Find where the given text appears and provide that cell's center as [x, y] coordinate. 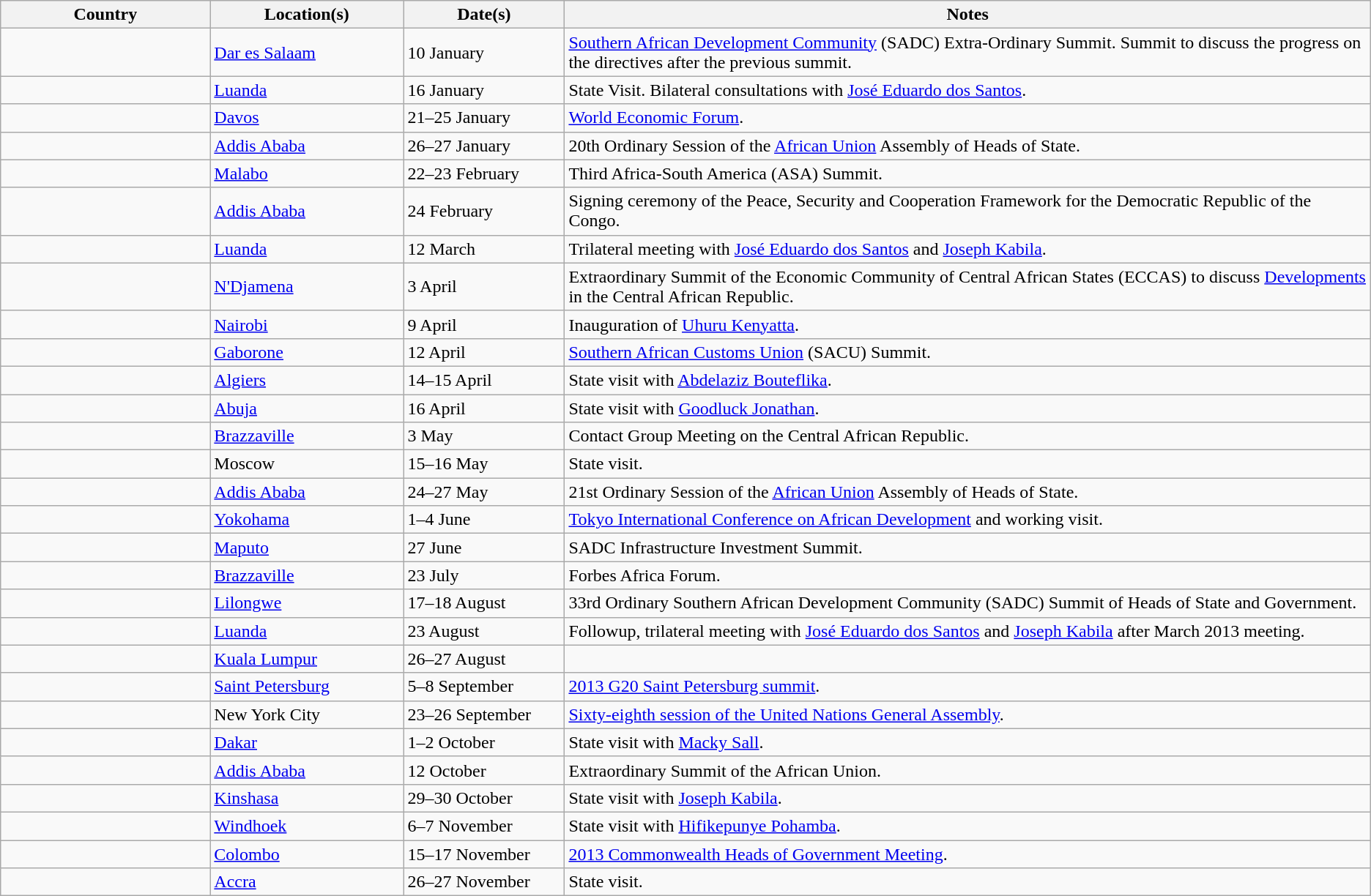
1–2 October [484, 742]
State Visit. Bilateral consultations with José Eduardo dos Santos. [967, 90]
State visit with Hifikepunye Pohamba. [967, 826]
SADC Infrastructure Investment Summit. [967, 548]
Kinshasa [307, 798]
Abuja [307, 408]
12 March [484, 249]
Followup, trilateral meeting with José Eduardo dos Santos and Joseph Kabila after March 2013 meeting. [967, 631]
3 April [484, 287]
Colombo [307, 854]
Sixty-eighth session of the United Nations General Assembly. [967, 714]
24–27 May [484, 492]
20th Ordinary Session of the African Union Assembly of Heads of State. [967, 146]
Dar es Salaam [307, 53]
16 April [484, 408]
Windhoek [307, 826]
14–15 April [484, 380]
1–4 June [484, 520]
Inauguration of Uhuru Kenyatta. [967, 324]
21st Ordinary Session of the African Union Assembly of Heads of State. [967, 492]
Tokyo International Conference on African Development and working visit. [967, 520]
23–26 September [484, 714]
15–17 November [484, 854]
Algiers [307, 380]
Country [105, 15]
23 July [484, 575]
6–7 November [484, 826]
23 August [484, 631]
21–25 January [484, 118]
Yokohama [307, 520]
26–27 January [484, 146]
Kuala Lumpur [307, 659]
26–27 August [484, 659]
Date(s) [484, 15]
N'Djamena [307, 287]
Signing ceremony of the Peace, Security and Cooperation Framework for the Democratic Republic of the Congo. [967, 211]
Davos [307, 118]
12 April [484, 352]
3 May [484, 436]
World Economic Forum. [967, 118]
26–27 November [484, 882]
Nairobi [307, 324]
State visit with Joseph Kabila. [967, 798]
State visit with Goodluck Jonathan. [967, 408]
16 January [484, 90]
Extraordinary Summit of the African Union. [967, 770]
Contact Group Meeting on the Central African Republic. [967, 436]
9 April [484, 324]
2013 Commonwealth Heads of Government Meeting. [967, 854]
Lilongwe [307, 603]
27 June [484, 548]
15–16 May [484, 464]
24 February [484, 211]
Extraordinary Summit of the Economic Community of Central African States (ECCAS) to discuss Developments in the Central African Republic. [967, 287]
12 October [484, 770]
Notes [967, 15]
Malabo [307, 173]
Trilateral meeting with José Eduardo dos Santos and Joseph Kabila. [967, 249]
Maputo [307, 548]
Moscow [307, 464]
Accra [307, 882]
17–18 August [484, 603]
Southern African Development Community (SADC) Extra-Ordinary Summit. Summit to discuss the progress on the directives after the previous summit. [967, 53]
33rd Ordinary Southern African Development Community (SADC) Summit of Heads of State and Government. [967, 603]
22–23 February [484, 173]
State visit with Abdelaziz Bouteflika. [967, 380]
2013 G20 Saint Petersburg summit. [967, 687]
Gaborone [307, 352]
Dakar [307, 742]
Forbes Africa Forum. [967, 575]
29–30 October [484, 798]
Location(s) [307, 15]
10 January [484, 53]
5–8 September [484, 687]
Saint Petersburg [307, 687]
State visit with Macky Sall. [967, 742]
New York City [307, 714]
Third Africa-South America (ASA) Summit. [967, 173]
Southern African Customs Union (SACU) Summit. [967, 352]
